Pinpoint the cell where the given text exists, returning its [X, Y] midpoint coordinate. 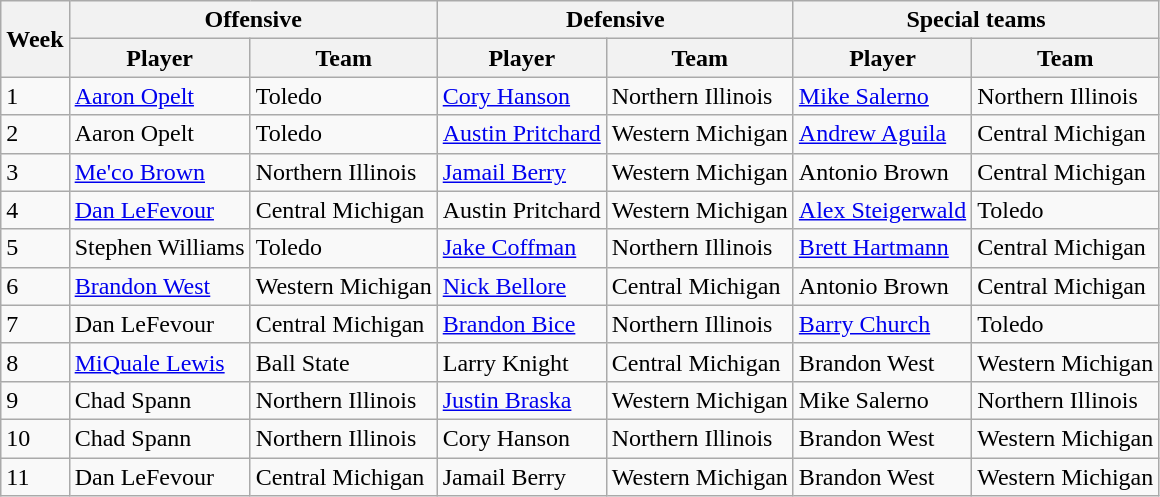
Defensive [615, 20]
10 [35, 438]
8 [35, 362]
Brett Hartmann [882, 248]
11 [35, 477]
Offensive [253, 20]
Andrew Aguila [882, 134]
5 [35, 248]
Stephen Williams [160, 248]
1 [35, 96]
Ball State [344, 362]
3 [35, 172]
Nick Bellore [522, 286]
Brandon Bice [522, 324]
4 [35, 210]
2 [35, 134]
9 [35, 400]
Alex Steigerwald [882, 210]
Special teams [976, 20]
Barry Church [882, 324]
Me'co Brown [160, 172]
7 [35, 324]
Week [35, 39]
6 [35, 286]
Justin Braska [522, 400]
Jake Coffman [522, 248]
MiQuale Lewis [160, 362]
Larry Knight [522, 362]
